Return the (x, y) coordinate for the center point of the cell that contains the specified text.  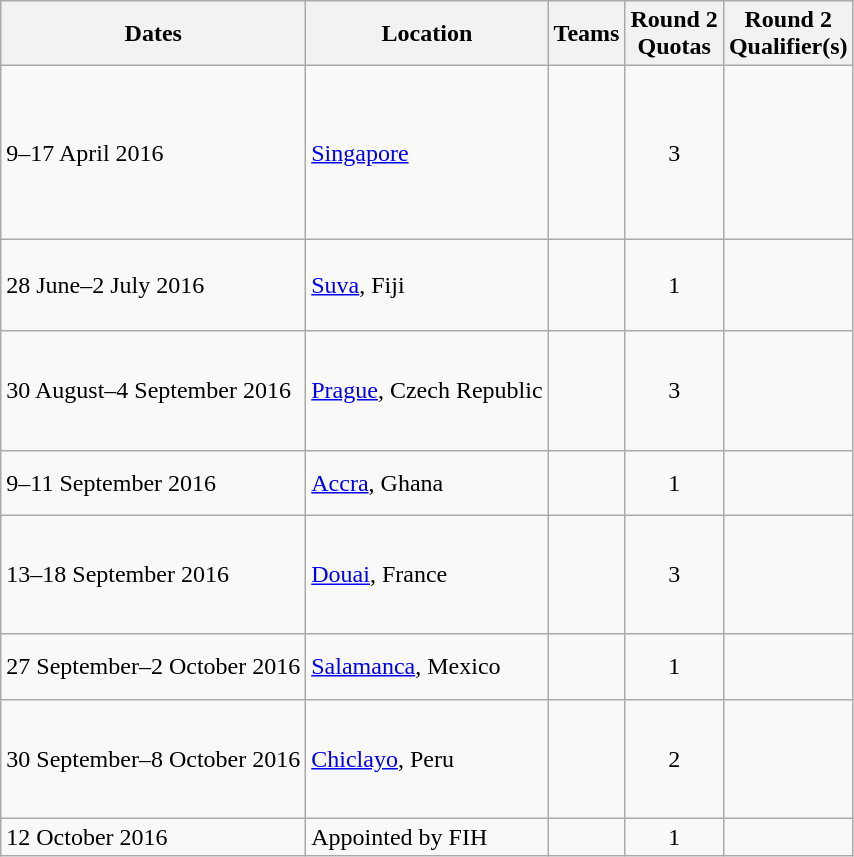
Dates (154, 34)
Suva, Fiji (427, 285)
Location (427, 34)
27 September–2 October 2016 (154, 666)
12 October 2016 (154, 837)
9–11 September 2016 (154, 482)
Teams (586, 34)
Douai, France (427, 574)
2 (674, 758)
13–18 September 2016 (154, 574)
Appointed by FIH (427, 837)
Chiclayo, Peru (427, 758)
Salamanca, Mexico (427, 666)
Singapore (427, 152)
9–17 April 2016 (154, 152)
28 June–2 July 2016 (154, 285)
Round 2Qualifier(s) (788, 34)
30 September–8 October 2016 (154, 758)
30 August–4 September 2016 (154, 390)
Round 2Quotas (674, 34)
Prague, Czech Republic (427, 390)
Accra, Ghana (427, 482)
